Scan for the cell matching the given text and deliver its (X, Y) coordinate at center. 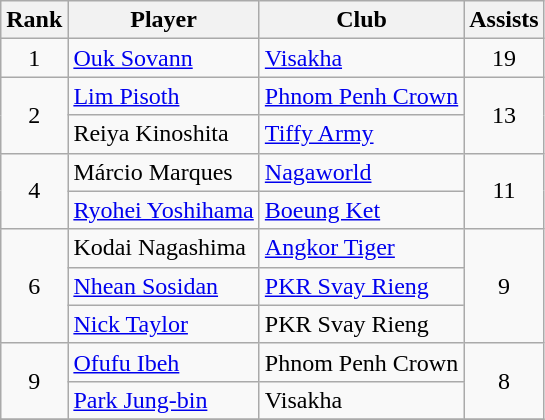
1 (34, 58)
13 (504, 115)
Ouk Sovann (164, 58)
6 (34, 286)
Club (361, 20)
Nhean Sosidan (164, 286)
Márcio Marques (164, 172)
Ofufu Ibeh (164, 362)
8 (504, 381)
Nick Taylor (164, 324)
Nagaworld (361, 172)
Rank (34, 20)
Angkor Tiger (361, 248)
Ryohei Yoshihama (164, 210)
Lim Pisoth (164, 96)
4 (34, 191)
Player (164, 20)
2 (34, 115)
Reiya Kinoshita (164, 134)
19 (504, 58)
Tiffy Army (361, 134)
Park Jung-bin (164, 400)
Boeung Ket (361, 210)
Assists (504, 20)
11 (504, 191)
Kodai Nagashima (164, 248)
